Detect which cell encompasses the target text, then output its (x, y) center coordinate. 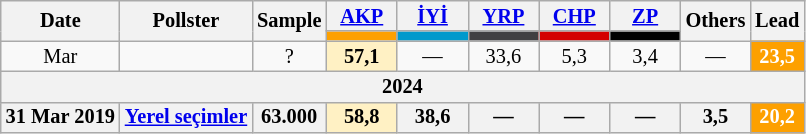
Others (716, 20)
33,6 (504, 56)
Pollster (186, 20)
31 Mar 2019 (60, 118)
Date (60, 20)
ZP (646, 16)
58,8 (362, 118)
Sample (289, 20)
3,5 (716, 118)
CHP (574, 16)
Mar (60, 56)
38,6 (432, 118)
63.000 (289, 118)
23,5 (777, 56)
20,2 (777, 118)
57,1 (362, 56)
İYİ (432, 16)
3,4 (646, 56)
Lead (777, 20)
Yerel seçimler (186, 118)
5,3 (574, 56)
YRP (504, 16)
? (289, 56)
AKP (362, 16)
2024 (402, 86)
